Extract the [x, y] coordinate from the center of the cell holding the provided text.  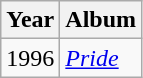
Pride [101, 58]
1996 [30, 58]
Year [30, 20]
Album [101, 20]
